Pinpoint the cell where the given text exists, returning its (x, y) midpoint coordinate. 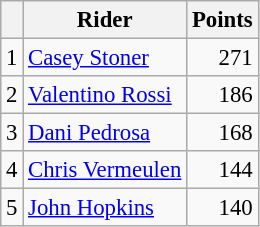
271 (222, 58)
144 (222, 170)
5 (12, 208)
Points (222, 20)
1 (12, 58)
Casey Stoner (105, 58)
140 (222, 208)
John Hopkins (105, 208)
3 (12, 133)
2 (12, 95)
Rider (105, 20)
Chris Vermeulen (105, 170)
Valentino Rossi (105, 95)
186 (222, 95)
4 (12, 170)
Dani Pedrosa (105, 133)
168 (222, 133)
